Determine the (X, Y) coordinate at the center of the cell enclosing the given text.  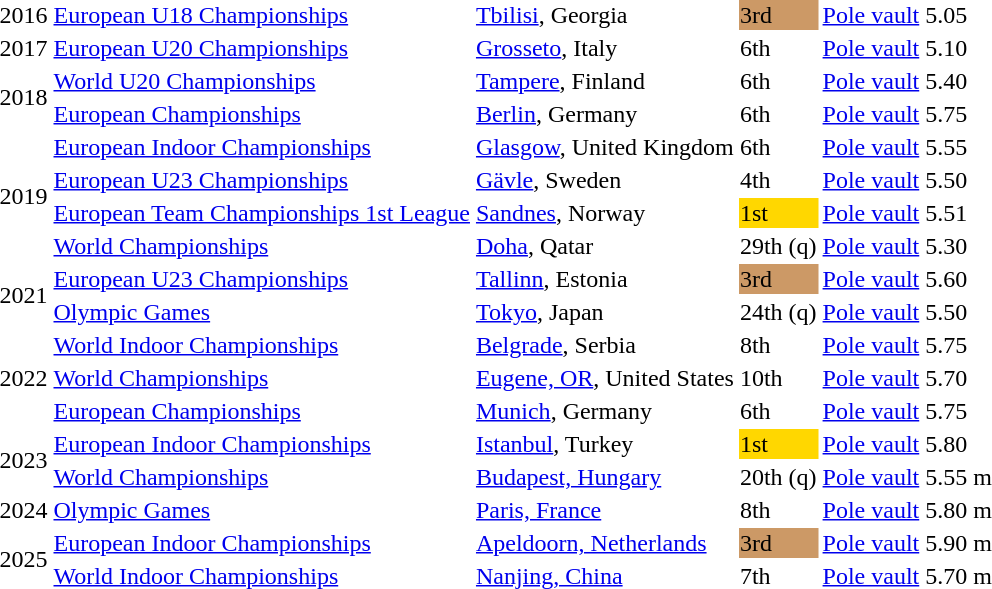
Tallinn, Estonia (604, 279)
4th (778, 180)
Belgrade, Serbia (604, 345)
Sandnes, Norway (604, 213)
European U20 Championships (262, 48)
20th (q) (778, 477)
Berlin, Germany (604, 114)
Tbilisi, Georgia (604, 15)
Budapest, Hungary (604, 477)
World Indoor Championships (262, 345)
Paris, France (604, 510)
European U18 Championships (262, 15)
24th (q) (778, 312)
10th (778, 378)
Apeldoorn, Netherlands (604, 543)
Tokyo, Japan (604, 312)
Tampere, Finland (604, 81)
Istanbul, Turkey (604, 444)
Gävle, Sweden (604, 180)
European Team Championships 1st League (262, 213)
Glasgow, United Kingdom (604, 147)
Doha, Qatar (604, 246)
29th (q) (778, 246)
Eugene, OR, United States (604, 378)
Grosseto, Italy (604, 48)
World U20 Championships (262, 81)
Munich, Germany (604, 411)
